Extract the (X, Y) coordinate from the center of the cell holding the provided text.  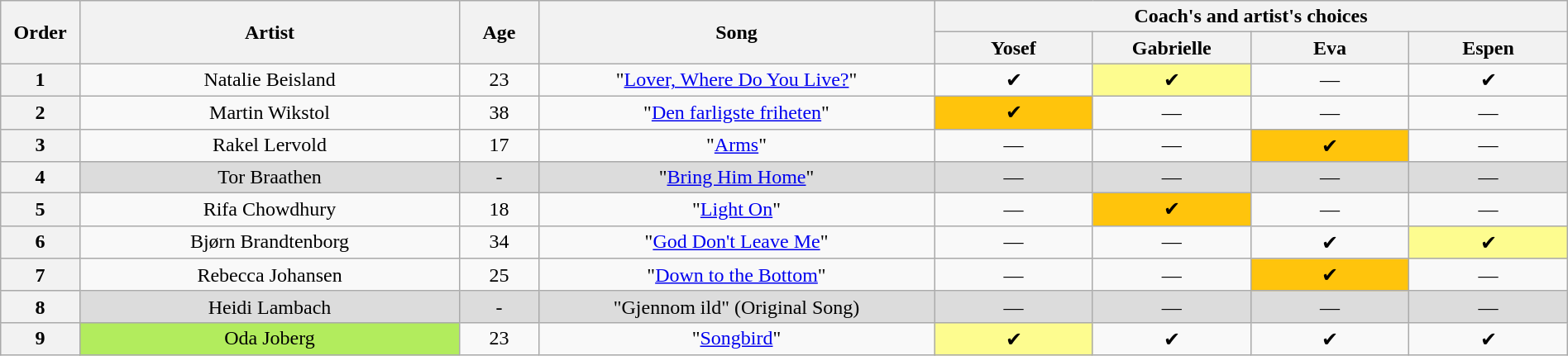
"God Don't Leave Me" (736, 242)
Tor Braathen (270, 178)
6 (41, 242)
"Lover, Where Do You Live?" (736, 80)
Rakel Lervold (270, 145)
25 (500, 275)
Espen (1489, 48)
"Den farligste friheten" (736, 112)
"Light On" (736, 210)
38 (500, 112)
Song (736, 32)
"Bring Him Home" (736, 178)
5 (41, 210)
Rifa Chowdhury (270, 210)
18 (500, 210)
Artist (270, 32)
7 (41, 275)
Oda Joberg (270, 339)
34 (500, 242)
Natalie Beisland (270, 80)
Eva (1330, 48)
"Down to the Bottom" (736, 275)
Heidi Lambach (270, 306)
8 (41, 306)
"Arms" (736, 145)
Gabrielle (1171, 48)
9 (41, 339)
4 (41, 178)
Martin Wikstol (270, 112)
"Gjennom ild" (Original Song) (736, 306)
"Songbird" (736, 339)
Rebecca Johansen (270, 275)
Order (41, 32)
Age (500, 32)
3 (41, 145)
Coach's and artist's choices (1251, 17)
Bjørn Brandtenborg (270, 242)
Yosef (1014, 48)
17 (500, 145)
1 (41, 80)
2 (41, 112)
